Pinpoint the cell where the given text exists, returning its (X, Y) midpoint coordinate. 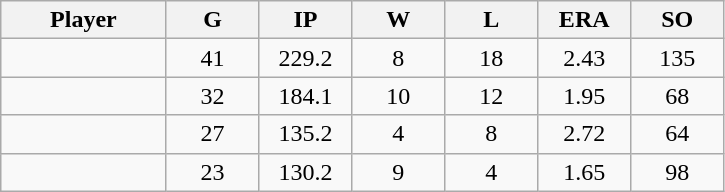
ERA (584, 20)
2.43 (584, 58)
135.2 (306, 134)
10 (398, 96)
IP (306, 20)
1.95 (584, 96)
135 (678, 58)
98 (678, 172)
184.1 (306, 96)
9 (398, 172)
229.2 (306, 58)
18 (492, 58)
2.72 (584, 134)
41 (212, 58)
130.2 (306, 172)
23 (212, 172)
68 (678, 96)
1.65 (584, 172)
64 (678, 134)
27 (212, 134)
W (398, 20)
L (492, 20)
32 (212, 96)
12 (492, 96)
SO (678, 20)
G (212, 20)
Player (84, 20)
